Determine the [x, y] coordinate at the center of the cell enclosing the given text.  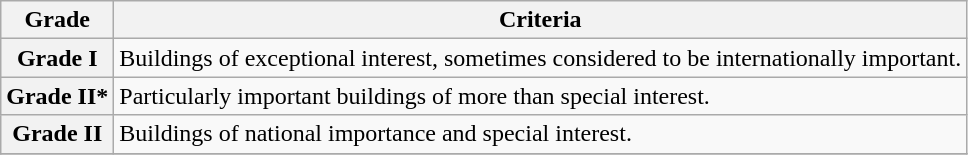
Buildings of national importance and special interest. [540, 134]
Grade I [58, 58]
Grade [58, 20]
Grade II* [58, 96]
Buildings of exceptional interest, sometimes considered to be internationally important. [540, 58]
Particularly important buildings of more than special interest. [540, 96]
Grade II [58, 134]
Criteria [540, 20]
